For the text-containing cell, return its midpoint in (x, y) coordinate format. 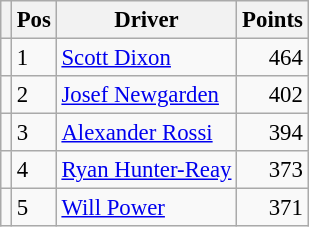
Ryan Hunter-Reay (146, 170)
Josef Newgarden (146, 95)
373 (272, 170)
Driver (146, 20)
Scott Dixon (146, 58)
2 (34, 95)
371 (272, 208)
3 (34, 133)
Points (272, 20)
5 (34, 208)
Pos (34, 20)
402 (272, 95)
Will Power (146, 208)
1 (34, 58)
4 (34, 170)
Alexander Rossi (146, 133)
394 (272, 133)
464 (272, 58)
